Return the (x, y) coordinate for the center point of the cell that contains the specified text.  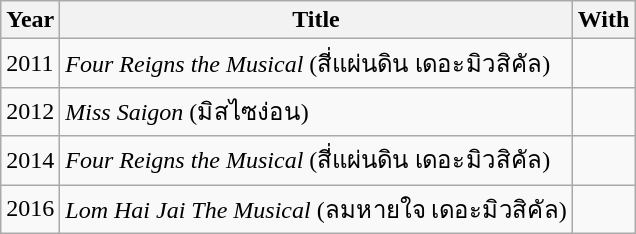
2016 (30, 208)
With (604, 20)
Miss Saigon (มิสไซง่อน) (316, 112)
Title (316, 20)
Lom Hai Jai The Musical (ลมหายใจ เดอะมิวสิคัล) (316, 208)
2014 (30, 160)
2012 (30, 112)
2011 (30, 64)
Year (30, 20)
